Output the (X, Y) coordinate of the center of the cell containing the given text.  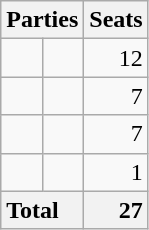
Total (42, 210)
Seats (116, 20)
Parties (42, 20)
12 (116, 58)
1 (116, 172)
27 (116, 210)
